Identify which cell holds the provided text, then report its (X, Y) central coordinate. 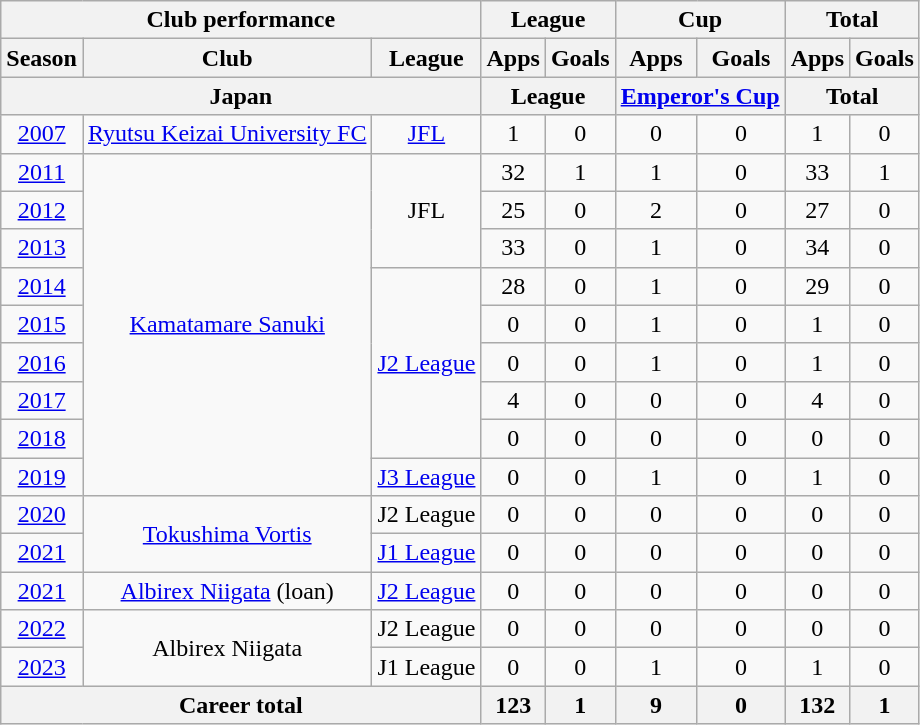
25 (513, 210)
Career total (241, 705)
2016 (42, 362)
2022 (42, 629)
Club performance (241, 20)
34 (817, 248)
Emperor's Cup (700, 96)
2015 (42, 324)
27 (817, 210)
29 (817, 286)
2014 (42, 286)
2023 (42, 667)
2 (656, 210)
2017 (42, 400)
28 (513, 286)
Season (42, 58)
Ryutsu Keizai University FC (226, 134)
Albirex Niigata (loan) (226, 591)
Albirex Niigata (226, 648)
2013 (42, 248)
2020 (42, 515)
9 (656, 705)
J3 League (426, 477)
32 (513, 172)
Japan (241, 96)
2019 (42, 477)
2011 (42, 172)
2018 (42, 438)
Club (226, 58)
Cup (700, 20)
123 (513, 705)
2007 (42, 134)
Tokushima Vortis (226, 534)
Kamatamare Sanuki (226, 324)
132 (817, 705)
2012 (42, 210)
